Pinpoint the cell where the given text exists, returning its (x, y) midpoint coordinate. 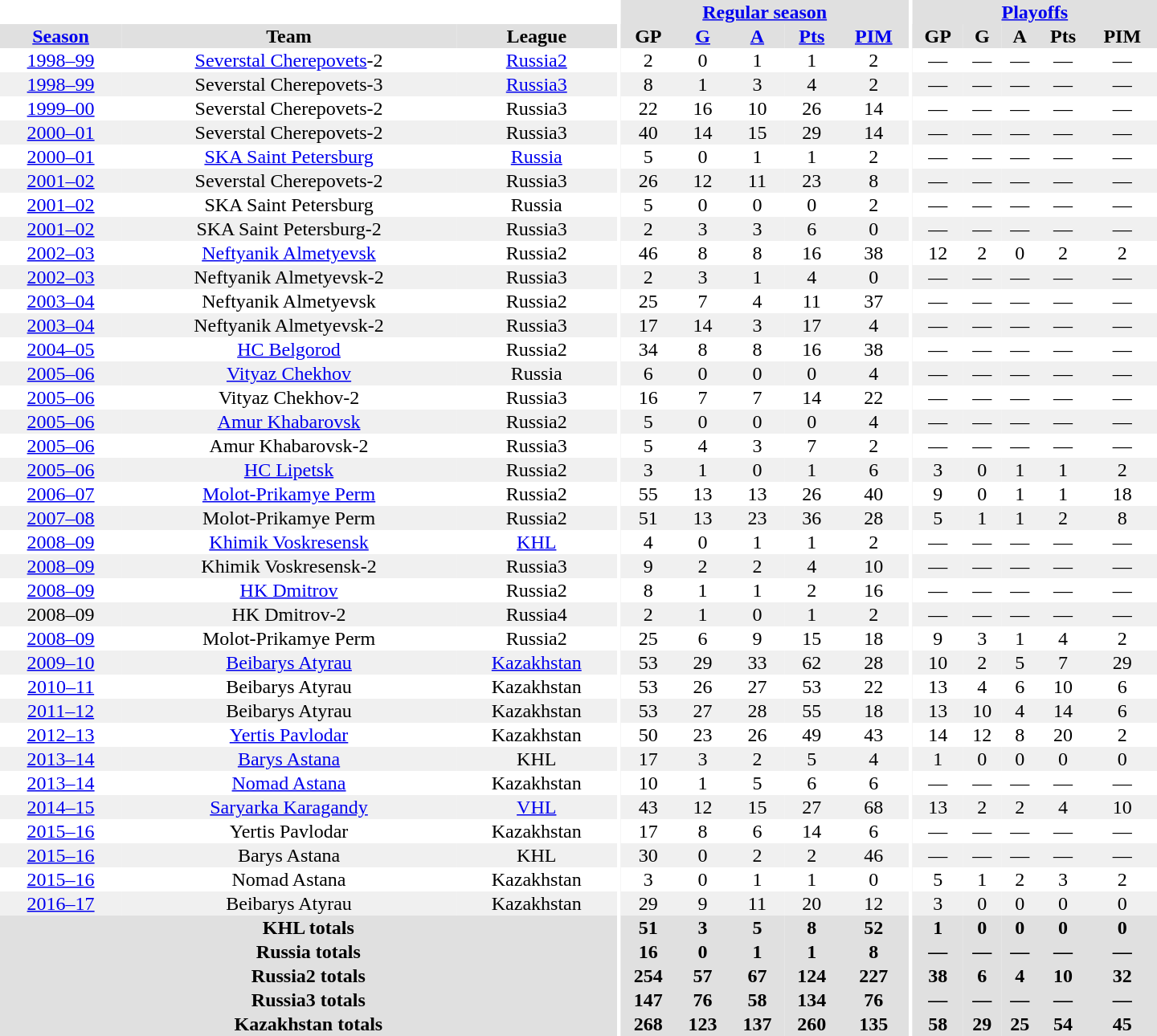
Amur Khabarovsk (289, 422)
HK Dmitrov-2 (289, 614)
2014–15 (61, 807)
33 (758, 663)
34 (648, 349)
HC Belgorod (289, 349)
68 (873, 807)
1999–00 (61, 108)
37 (873, 301)
2007–08 (61, 518)
Khimik Voskresensk-2 (289, 566)
Season (61, 36)
2011–12 (61, 711)
SKA Saint Petersburg-2 (289, 229)
Team (289, 36)
135 (873, 1024)
2004–05 (61, 349)
Russia3 totals (309, 1000)
Khimik Voskresensk (289, 542)
2006–07 (61, 494)
Russia2 totals (309, 976)
2016–17 (61, 903)
Regular season (765, 12)
134 (812, 1000)
57 (703, 976)
Russia4 (537, 614)
Russia totals (309, 952)
67 (758, 976)
2010–11 (61, 687)
KHL totals (309, 928)
137 (758, 1024)
HC Lipetsk (289, 470)
2012–13 (61, 735)
Playoffs (1035, 12)
2009–10 (61, 663)
49 (812, 735)
124 (812, 976)
Severstal Cherepovets-3 (289, 84)
227 (873, 976)
254 (648, 976)
30 (648, 855)
268 (648, 1024)
147 (648, 1000)
Vityaz Chekhov (289, 373)
52 (873, 928)
123 (703, 1024)
Kazakhstan totals (309, 1024)
50 (648, 735)
36 (812, 518)
260 (812, 1024)
Saryarka Karagandy (289, 807)
VHL (537, 807)
League (537, 36)
62 (812, 663)
Amur Khabarovsk-2 (289, 446)
HK Dmitrov (289, 590)
Vityaz Chekhov-2 (289, 398)
54 (1064, 1024)
32 (1122, 976)
45 (1122, 1024)
